From the cell containing the given text, extract its center point as (x, y) coordinate. 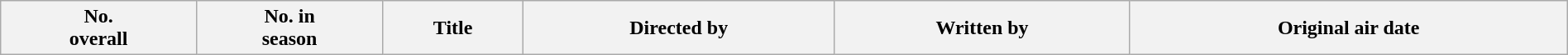
Directed by (678, 28)
Original air date (1348, 28)
No. inseason (289, 28)
Written by (982, 28)
No.overall (99, 28)
Title (453, 28)
